Search for the cell housing the specified text and yield its (X, Y) center coordinate. 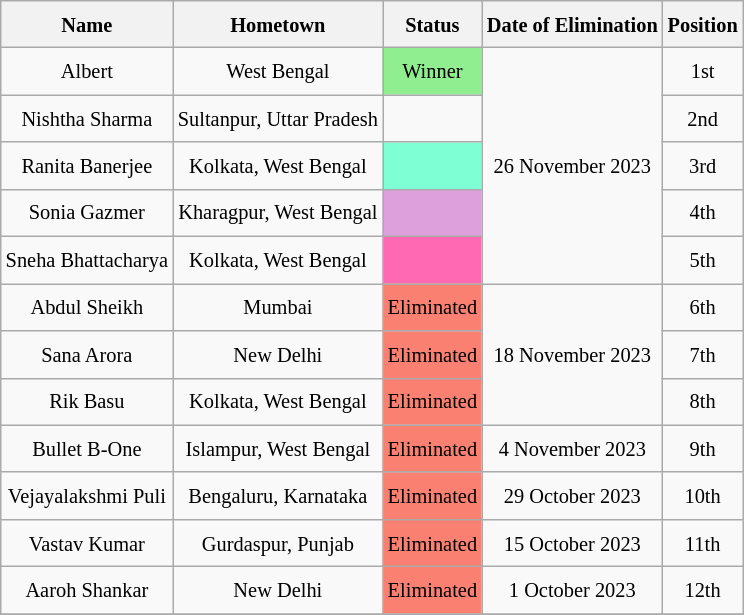
29 October 2023 (572, 496)
3rd (703, 166)
18 November 2023 (572, 354)
Bullet B-One (87, 448)
8th (703, 402)
Bengaluru, Karnataka (278, 496)
West Bengal (278, 72)
26 November 2023 (572, 166)
2nd (703, 118)
Sneha Bhattacharya (87, 260)
12th (703, 590)
Vejayalakshmi Puli (87, 496)
6th (703, 306)
Hometown (278, 24)
1st (703, 72)
Name (87, 24)
Status (432, 24)
Position (703, 24)
Abdul Sheikh (87, 306)
4th (703, 212)
Winner (432, 72)
Ranita Banerjee (87, 166)
9th (703, 448)
Islampur, West Bengal (278, 448)
Sonia Gazmer (87, 212)
5th (703, 260)
15 October 2023 (572, 542)
Date of Elimination (572, 24)
Gurdaspur, Punjab (278, 542)
10th (703, 496)
4 November 2023 (572, 448)
7th (703, 354)
Sultanpur, Uttar Pradesh (278, 118)
Albert (87, 72)
Kharagpur, West Bengal (278, 212)
Vastav Kumar (87, 542)
1 October 2023 (572, 590)
Mumbai (278, 306)
11th (703, 542)
Rik Basu (87, 402)
Sana Arora (87, 354)
Nishtha Sharma (87, 118)
Aaroh Shankar (87, 590)
